Capture the cell that displays the provided text and extract its [X, Y] central coordinate. 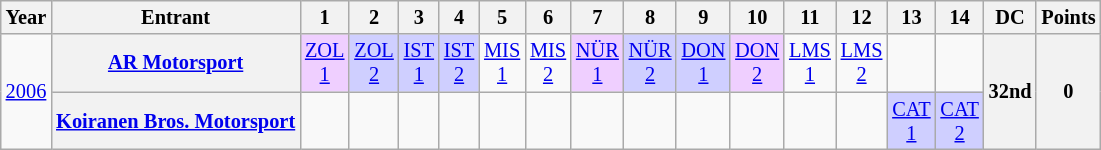
2 [374, 17]
5 [502, 17]
10 [757, 17]
Year [26, 17]
4 [459, 17]
6 [548, 17]
0 [1068, 92]
14 [959, 17]
8 [650, 17]
Points [1068, 17]
DON2 [757, 63]
Koiranen Bros. Motorsport [176, 121]
IST1 [419, 63]
AR Motorsport [176, 63]
1 [324, 17]
ZOL2 [374, 63]
ZOL1 [324, 63]
Entrant [176, 17]
7 [598, 17]
LMS2 [862, 63]
NÜR1 [598, 63]
32nd [1010, 92]
12 [862, 17]
DON1 [703, 63]
11 [810, 17]
DC [1010, 17]
NÜR2 [650, 63]
CAT1 [911, 121]
MIS2 [548, 63]
3 [419, 17]
IST2 [459, 63]
LMS1 [810, 63]
9 [703, 17]
2006 [26, 92]
MIS1 [502, 63]
13 [911, 17]
CAT2 [959, 121]
